Extract the [X, Y] coordinate from the center of the cell holding the provided text.  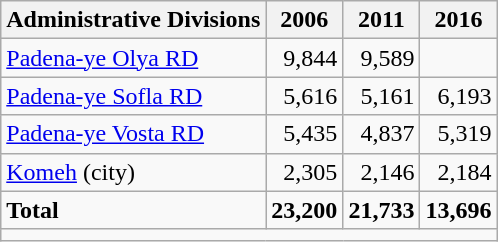
6,193 [458, 96]
2016 [458, 20]
13,696 [458, 210]
4,837 [382, 134]
9,589 [382, 58]
21,733 [382, 210]
2,184 [458, 172]
2011 [382, 20]
Komeh (city) [134, 172]
5,616 [304, 96]
Padena-ye Sofla RD [134, 96]
2006 [304, 20]
2,146 [382, 172]
5,435 [304, 134]
Padena-ye Vosta RD [134, 134]
Padena-ye Olya RD [134, 58]
23,200 [304, 210]
9,844 [304, 58]
Total [134, 210]
5,319 [458, 134]
5,161 [382, 96]
2,305 [304, 172]
Administrative Divisions [134, 20]
